Search for the cell housing the specified text and yield its (x, y) center coordinate. 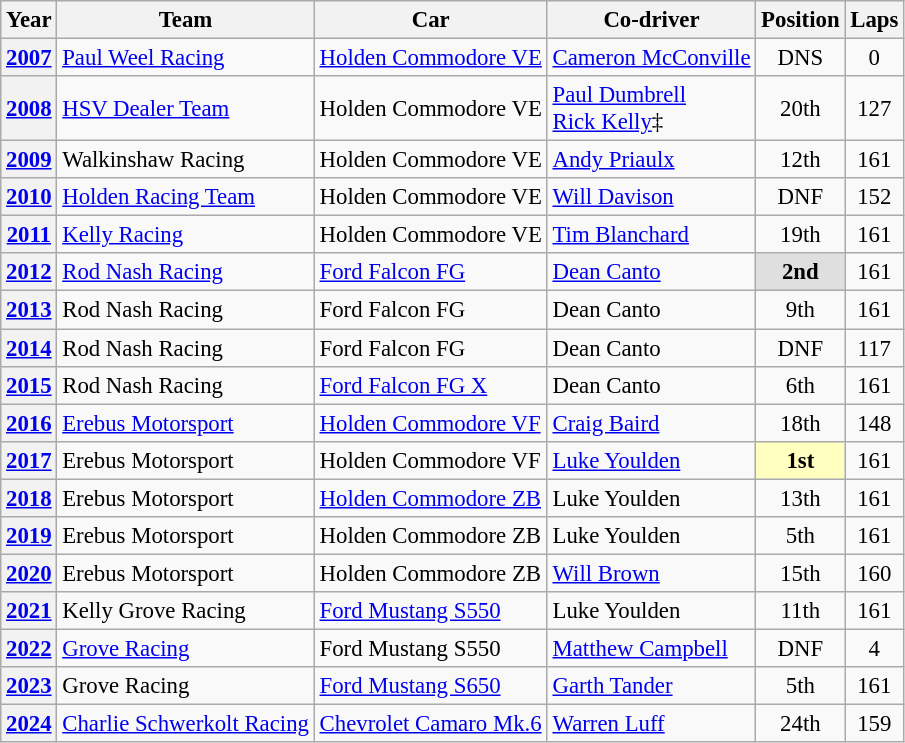
Craig Baird (652, 423)
Ford Mustang S650 (430, 686)
1st (800, 460)
4 (874, 648)
160 (874, 573)
Position (800, 20)
148 (874, 423)
HSV Dealer Team (186, 108)
19th (800, 235)
Ford Falcon FG X (430, 385)
Laps (874, 20)
Will Brown (652, 573)
2016 (29, 423)
2024 (29, 724)
24th (800, 724)
12th (800, 160)
Chevrolet Camaro Mk.6 (430, 724)
2nd (800, 273)
Andy Priaulx (652, 160)
2008 (29, 108)
0 (874, 58)
Will Davison (652, 197)
13th (800, 498)
15th (800, 573)
Garth Tander (652, 686)
Paul Weel Racing (186, 58)
2019 (29, 536)
11th (800, 611)
Kelly Racing (186, 235)
DNS (800, 58)
2011 (29, 235)
2013 (29, 310)
2012 (29, 273)
Car (430, 20)
Year (29, 20)
Paul Dumbrell Rick Kelly‡ (652, 108)
127 (874, 108)
2017 (29, 460)
2021 (29, 611)
2023 (29, 686)
Walkinshaw Racing (186, 160)
Team (186, 20)
2015 (29, 385)
2020 (29, 573)
2009 (29, 160)
Warren Luff (652, 724)
9th (800, 310)
20th (800, 108)
Tim Blanchard (652, 235)
Cameron McConville (652, 58)
117 (874, 348)
6th (800, 385)
Kelly Grove Racing (186, 611)
2014 (29, 348)
Co-driver (652, 20)
18th (800, 423)
159 (874, 724)
2007 (29, 58)
Holden Racing Team (186, 197)
Matthew Campbell (652, 648)
2018 (29, 498)
152 (874, 197)
Charlie Schwerkolt Racing (186, 724)
2022 (29, 648)
2010 (29, 197)
